From the cell containing the given text, extract its center point as [X, Y] coordinate. 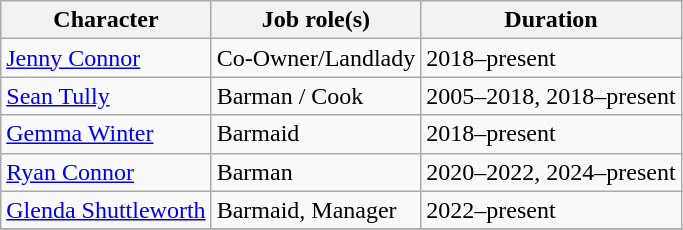
Duration [551, 20]
Barmaid [316, 134]
Barman / Cook [316, 96]
Glenda Shuttleworth [106, 210]
Job role(s) [316, 20]
Co-Owner/Landlady [316, 58]
Barman [316, 172]
2020–2022, 2024–present [551, 172]
2022–present [551, 210]
Barmaid, Manager [316, 210]
Gemma Winter [106, 134]
Jenny Connor [106, 58]
Sean Tully [106, 96]
Character [106, 20]
Ryan Connor [106, 172]
2005–2018, 2018–present [551, 96]
